Pinpoint the cell where the given text exists, returning its [X, Y] midpoint coordinate. 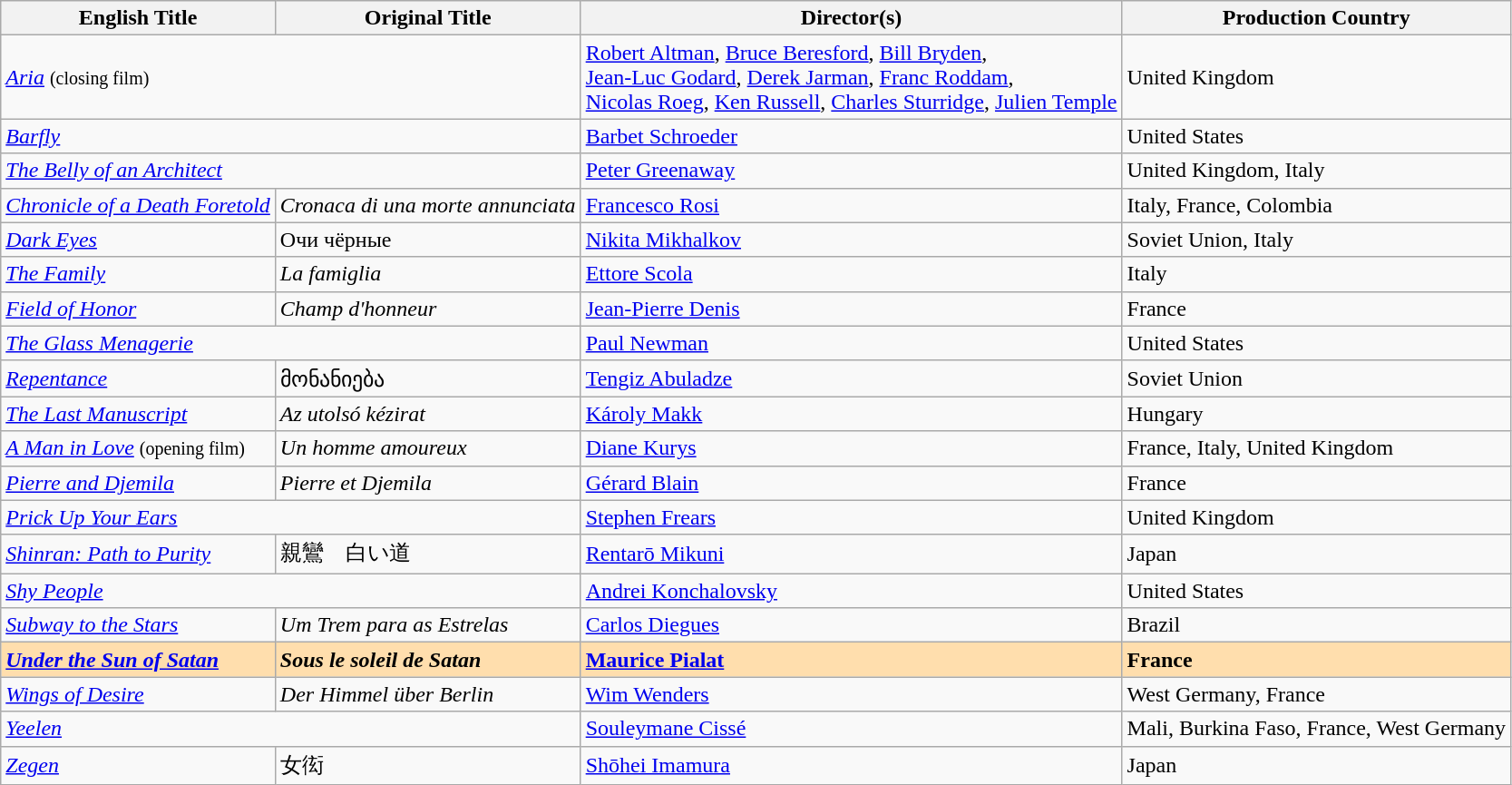
Champ d'honneur [428, 309]
Subway to the Stars [138, 625]
Souleymane Cissé [851, 729]
Paul Newman [851, 343]
Prick Up Your Ears [290, 517]
Director(s) [851, 18]
Az utolsó kézirat [428, 414]
Soviet Union [1317, 378]
Um Trem para as Estrelas [428, 625]
Brazil [1317, 625]
Maurice Pialat [851, 660]
Italy [1317, 274]
The Glass Menagerie [290, 343]
Robert Altman, Bruce Beresford, Bill Bryden,Jean-Luc Godard, Derek Jarman, Franc Roddam,Nicolas Roeg, Ken Russell, Charles Sturridge, Julien Temple [851, 77]
Shy People [290, 591]
Original Title [428, 18]
Under the Sun of Satan [138, 660]
Un homme amoureux [428, 448]
Yeelen [290, 729]
The Family [138, 274]
Dark Eyes [138, 240]
Gérard Blain [851, 483]
Shinran: Path to Purity [138, 554]
Stephen Frears [851, 517]
Károly Makk [851, 414]
West Germany, France [1317, 694]
Wim Wenders [851, 694]
Peter Greenaway [851, 171]
Diane Kurys [851, 448]
The Last Manuscript [138, 414]
Aria (closing film) [290, 77]
Barbet Schroeder [851, 136]
Barfly [290, 136]
Rentarō Mikuni [851, 554]
Wings of Desire [138, 694]
United Kingdom, Italy [1317, 171]
English Title [138, 18]
The Belly of an Architect [290, 171]
Nikita Mikhalkov [851, 240]
Francesco Rosi [851, 205]
Chronicle of a Death Foretold [138, 205]
Zegen [138, 766]
Andrei Konchalovsky [851, 591]
Tengiz Abuladze [851, 378]
A Man in Love (opening film) [138, 448]
Soviet Union, Italy [1317, 240]
Jean-Pierre Denis [851, 309]
Mali, Burkina Faso, France, West Germany [1317, 729]
Field of Honor [138, 309]
მონანიება [428, 378]
Shōhei Imamura [851, 766]
親鸞 白い道 [428, 554]
Pierre et Djemila [428, 483]
Sous le soleil de Satan [428, 660]
Hungary [1317, 414]
Production Country [1317, 18]
Очи чёрные [428, 240]
Der Himmel über Berlin [428, 694]
Repentance [138, 378]
Ettore Scola [851, 274]
女衒 [428, 766]
France, Italy, United Kingdom [1317, 448]
Italy, France, Colombia [1317, 205]
Carlos Diegues [851, 625]
La famiglia [428, 274]
Pierre and Djemila [138, 483]
Cronaca di una morte annunciata [428, 205]
